Locate the cell with the specified text and output its (X, Y) center coordinate. 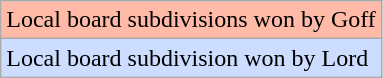
Local board subdivisions won by Goff (192, 20)
Local board subdivision won by Lord (192, 58)
